Return the (X, Y) coordinate for the center point of the cell that contains the specified text.  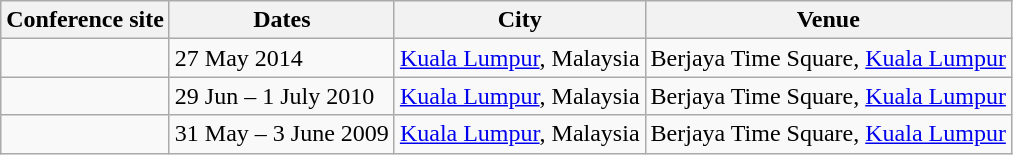
Venue (828, 20)
Dates (282, 20)
31 May – 3 June 2009 (282, 134)
City (520, 20)
27 May 2014 (282, 58)
Conference site (86, 20)
29 Jun – 1 July 2010 (282, 96)
